Extract the [x, y] coordinate from the center of the cell holding the provided text.  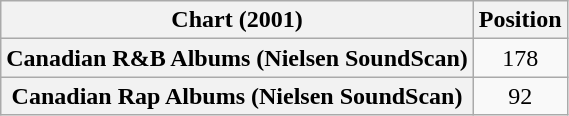
Position [520, 20]
Chart (2001) [238, 20]
92 [520, 96]
Canadian Rap Albums (Nielsen SoundScan) [238, 96]
178 [520, 58]
Canadian R&B Albums (Nielsen SoundScan) [238, 58]
